Extract the [X, Y] coordinate from the center of the cell holding the provided text.  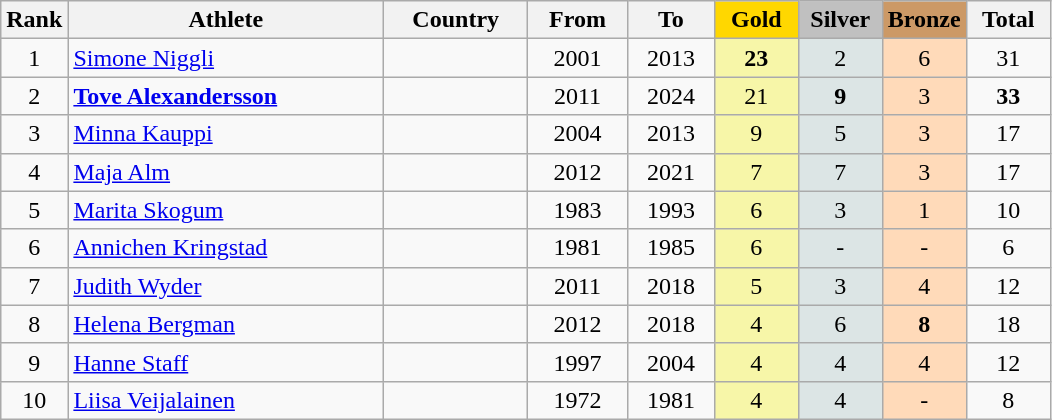
1983 [578, 210]
Marita Skogum [226, 210]
2001 [578, 58]
23 [756, 58]
Athlete [226, 20]
1997 [578, 362]
21 [756, 96]
From [578, 20]
Helena Bergman [226, 324]
2024 [670, 96]
To [670, 20]
Maja Alm [226, 172]
Silver [840, 20]
1993 [670, 210]
Tove Alexandersson [226, 96]
18 [1008, 324]
31 [1008, 58]
Gold [756, 20]
Annichen Kringstad [226, 248]
Country [456, 20]
Rank [34, 20]
Bronze [924, 20]
2021 [670, 172]
33 [1008, 96]
Hanne Staff [226, 362]
Minna Kauppi [226, 134]
1972 [578, 400]
1985 [670, 248]
Judith Wyder [226, 286]
Simone Niggli [226, 58]
Total [1008, 20]
Liisa Veijalainen [226, 400]
